For the text-containing cell, return its midpoint in (x, y) coordinate format. 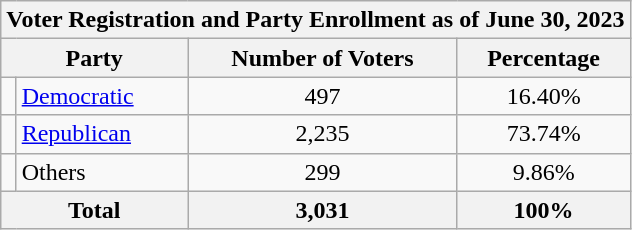
16.40% (544, 96)
Voter Registration and Party Enrollment as of June 30, 2023 (316, 20)
2,235 (323, 134)
299 (323, 172)
100% (544, 210)
9.86% (544, 172)
Party (94, 58)
Others (102, 172)
Number of Voters (323, 58)
Total (94, 210)
Democratic (102, 96)
Percentage (544, 58)
3,031 (323, 210)
73.74% (544, 134)
Republican (102, 134)
497 (323, 96)
